Find where the given text appears and provide that cell's center as (x, y) coordinate. 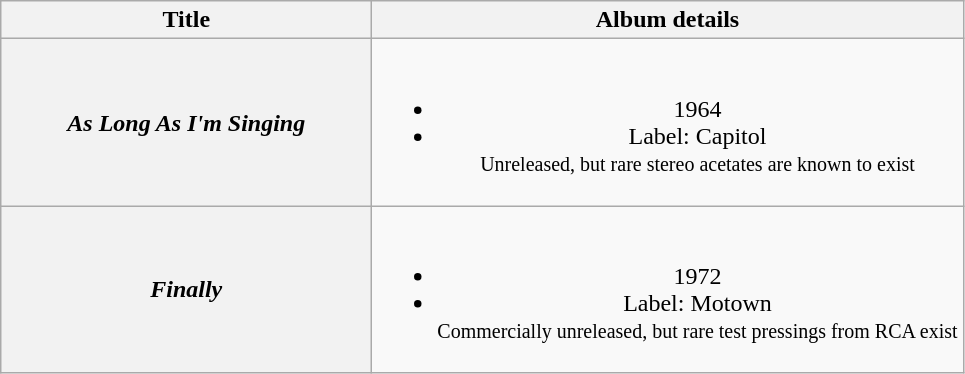
1972Label: MotownCommercially unreleased, but rare test pressings from RCA exist (668, 290)
Album details (668, 20)
1964Label: CapitolUnreleased, but rare stereo acetates are known to exist (668, 122)
As Long As I'm Singing (186, 122)
Finally (186, 290)
Title (186, 20)
